Detect which cell encompasses the target text, then output its (x, y) center coordinate. 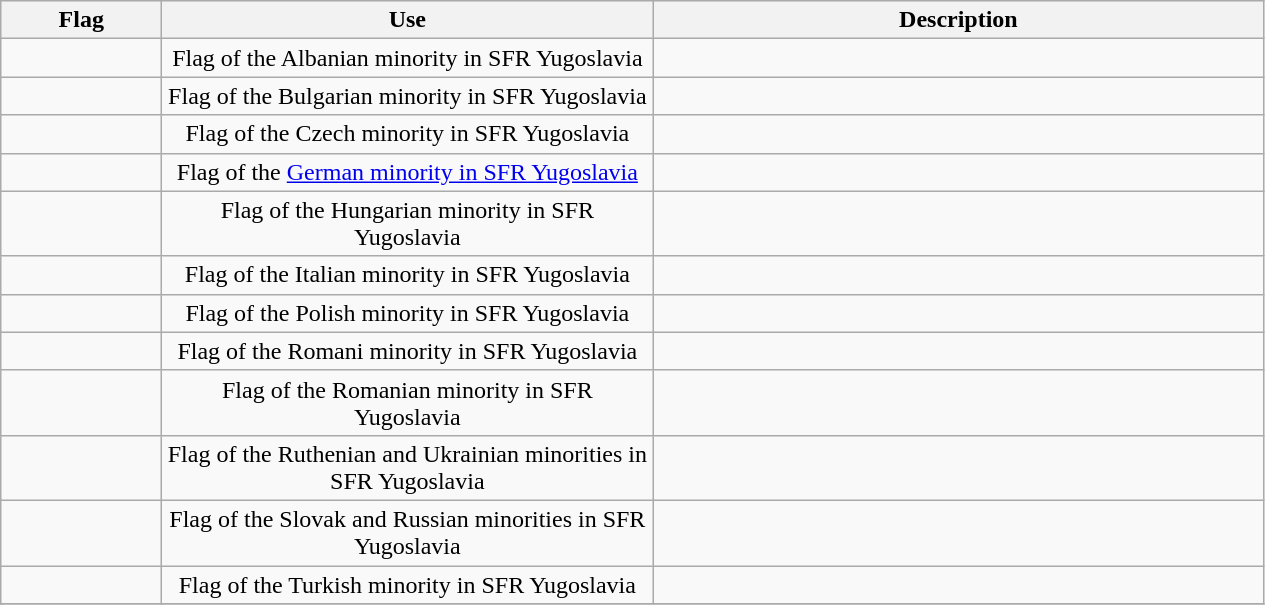
Flag of the Romanian minority in SFR Yugoslavia (408, 402)
Flag of the Czech minority in SFR Yugoslavia (408, 134)
Flag of the German minority in SFR Yugoslavia (408, 172)
Description (958, 20)
Use (408, 20)
Flag of the Polish minority in SFR Yugoslavia (408, 313)
Flag of the Slovak and Russian minorities in SFR Yugoslavia (408, 532)
Flag of the Hungarian minority in SFR Yugoslavia (408, 224)
Flag of the Albanian minority in SFR Yugoslavia (408, 58)
Flag (82, 20)
Flag of the Italian minority in SFR Yugoslavia (408, 275)
Flag of the Ruthenian and Ukrainian minorities in SFR Yugoslavia (408, 468)
Flag of the Turkish minority in SFR Yugoslavia (408, 585)
Flag of the Bulgarian minority in SFR Yugoslavia (408, 96)
Flag of the Romani minority in SFR Yugoslavia (408, 351)
